Search for the cell housing the specified text and yield its [X, Y] center coordinate. 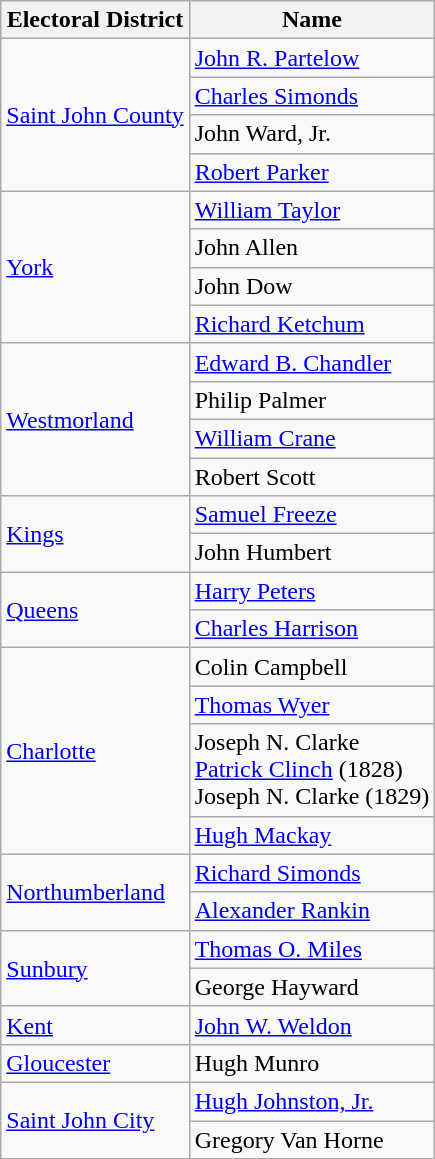
Samuel Freeze [312, 515]
John Humbert [312, 553]
John W. Weldon [312, 1025]
John Ward, Jr. [312, 134]
York [95, 267]
Alexander Rankin [312, 911]
Charles Simonds [312, 96]
Queens [95, 610]
George Hayward [312, 987]
Northumberland [95, 892]
Kings [95, 534]
Hugh Munro [312, 1063]
Name [312, 20]
Philip Palmer [312, 400]
Richard Ketchum [312, 324]
John R. Partelow [312, 58]
Robert Scott [312, 477]
Charlotte [95, 751]
Edward B. Chandler [312, 362]
Gloucester [95, 1063]
Richard Simonds [312, 873]
Joseph N. ClarkePatrick Clinch (1828)Joseph N. Clarke (1829) [312, 770]
Saint John City [95, 1120]
Thomas Wyer [312, 705]
Charles Harrison [312, 629]
John Allen [312, 248]
William Crane [312, 438]
Sunbury [95, 968]
Harry Peters [312, 591]
John Dow [312, 286]
William Taylor [312, 210]
Saint John County [95, 115]
Robert Parker [312, 172]
Thomas O. Miles [312, 949]
Kent [95, 1025]
Hugh Mackay [312, 835]
Gregory Van Horne [312, 1139]
Colin Campbell [312, 667]
Electoral District [95, 20]
Westmorland [95, 419]
Hugh Johnston, Jr. [312, 1101]
